Extract the (X, Y) coordinate from the center of the cell holding the provided text.  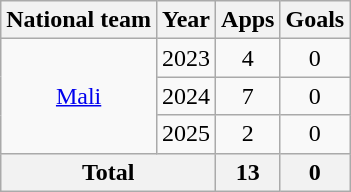
Mali (79, 96)
2023 (186, 58)
2025 (186, 134)
2 (248, 134)
Total (108, 172)
National team (79, 20)
13 (248, 172)
Apps (248, 20)
2024 (186, 96)
4 (248, 58)
Year (186, 20)
Goals (315, 20)
7 (248, 96)
